Locate the cell with the specified text and output its [X, Y] center coordinate. 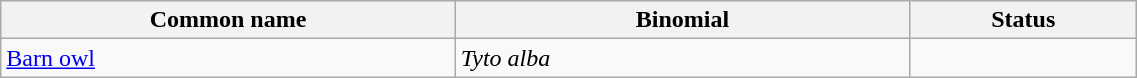
Binomial [682, 20]
Barn owl [228, 58]
Status [1024, 20]
Tyto alba [682, 58]
Common name [228, 20]
